Pinpoint the cell where the given text exists, returning its (X, Y) midpoint coordinate. 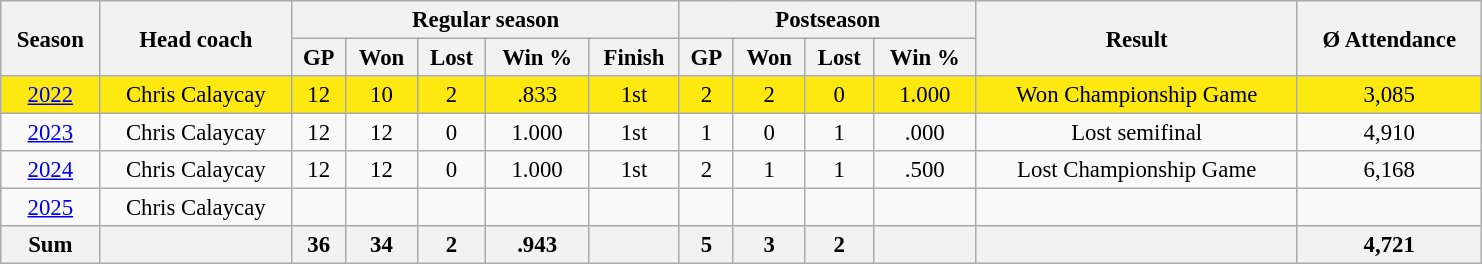
3,085 (1389, 95)
2022 (50, 95)
2023 (50, 133)
4,910 (1389, 133)
Won Championship Game (1136, 95)
Season (50, 38)
Regular season (486, 20)
34 (382, 245)
Head coach (196, 38)
6,168 (1389, 170)
.943 (538, 245)
2024 (50, 170)
Ø Attendance (1389, 38)
Sum (50, 245)
Lost Championship Game (1136, 170)
3 (769, 245)
4,721 (1389, 245)
Lost semifinal (1136, 133)
.000 (924, 133)
2025 (50, 208)
36 (319, 245)
Postseason (828, 20)
Result (1136, 38)
5 (706, 245)
Finish (634, 58)
.500 (924, 170)
10 (382, 95)
.833 (538, 95)
